Find where the given text appears and provide that cell's center as (X, Y) coordinate. 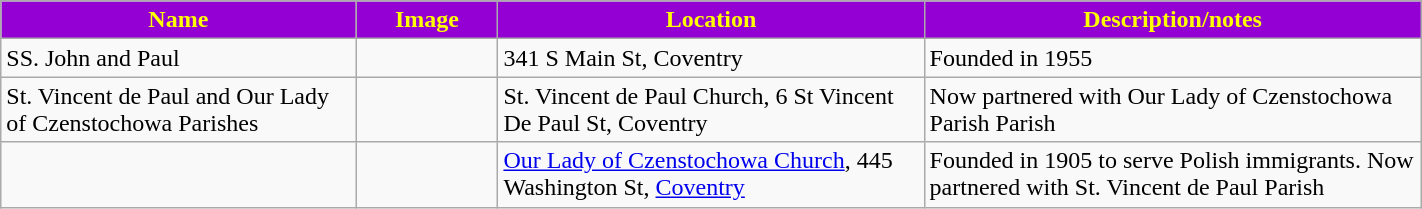
Founded in 1955 (1172, 58)
St. Vincent de Paul Church, 6 St Vincent De Paul St, Coventry (711, 110)
Now partnered with Our Lady of Czenstochowa Parish Parish (1172, 110)
Image (427, 20)
341 S Main St, Coventry (711, 58)
Location (711, 20)
St. Vincent de Paul and Our Lady of Czenstochowa Parishes (178, 110)
Founded in 1905 to serve Polish immigrants. Now partnered with St. Vincent de Paul Parish (1172, 174)
Description/notes (1172, 20)
Name (178, 20)
Our Lady of Czenstochowa Church, 445 Washington St, Coventry (711, 174)
SS. John and Paul (178, 58)
